Capture the cell that displays the provided text and extract its (x, y) central coordinate. 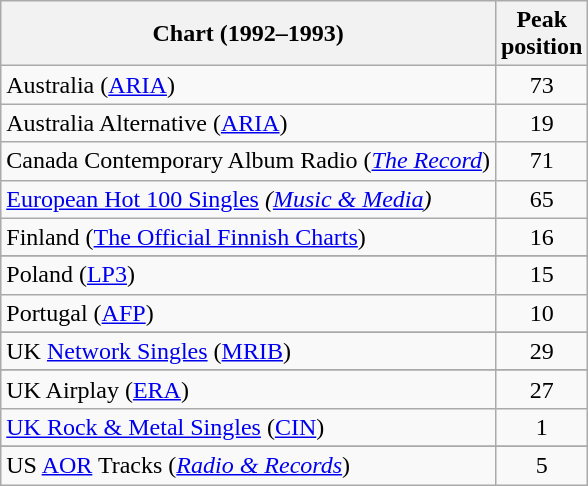
Canada Contemporary Album Radio (The Record) (248, 161)
UK Network Singles (MRIB) (248, 351)
27 (541, 389)
10 (541, 313)
UK Rock & Metal Singles (CIN) (248, 427)
Australia Alternative (ARIA) (248, 123)
29 (541, 351)
Finland (The Official Finnish Charts) (248, 237)
Australia (ARIA) (248, 85)
73 (541, 85)
European Hot 100 Singles (Music & Media) (248, 199)
Portugal (AFP) (248, 313)
1 (541, 427)
Poland (LP3) (248, 275)
65 (541, 199)
Peakposition (541, 34)
5 (541, 465)
19 (541, 123)
US AOR Tracks (Radio & Records) (248, 465)
Chart (1992–1993) (248, 34)
16 (541, 237)
71 (541, 161)
UK Airplay (ERA) (248, 389)
15 (541, 275)
